Provide the [X, Y] coordinate of the cell's center where the given text is located.  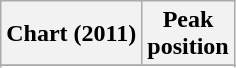
Peakposition [188, 34]
Chart (2011) [72, 34]
